Search for the cell housing the specified text and yield its (X, Y) center coordinate. 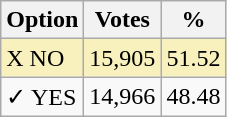
51.52 (194, 58)
14,966 (122, 97)
✓ YES (42, 97)
X NO (42, 58)
% (194, 20)
Option (42, 20)
Votes (122, 20)
15,905 (122, 58)
48.48 (194, 97)
